Extract the [x, y] coordinate from the center of the cell holding the provided text.  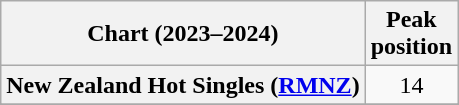
New Zealand Hot Singles (RMNZ) [183, 85]
14 [411, 85]
Peakposition [411, 34]
Chart (2023–2024) [183, 34]
